Provide the (X, Y) coordinate of the cell's center where the given text is located.  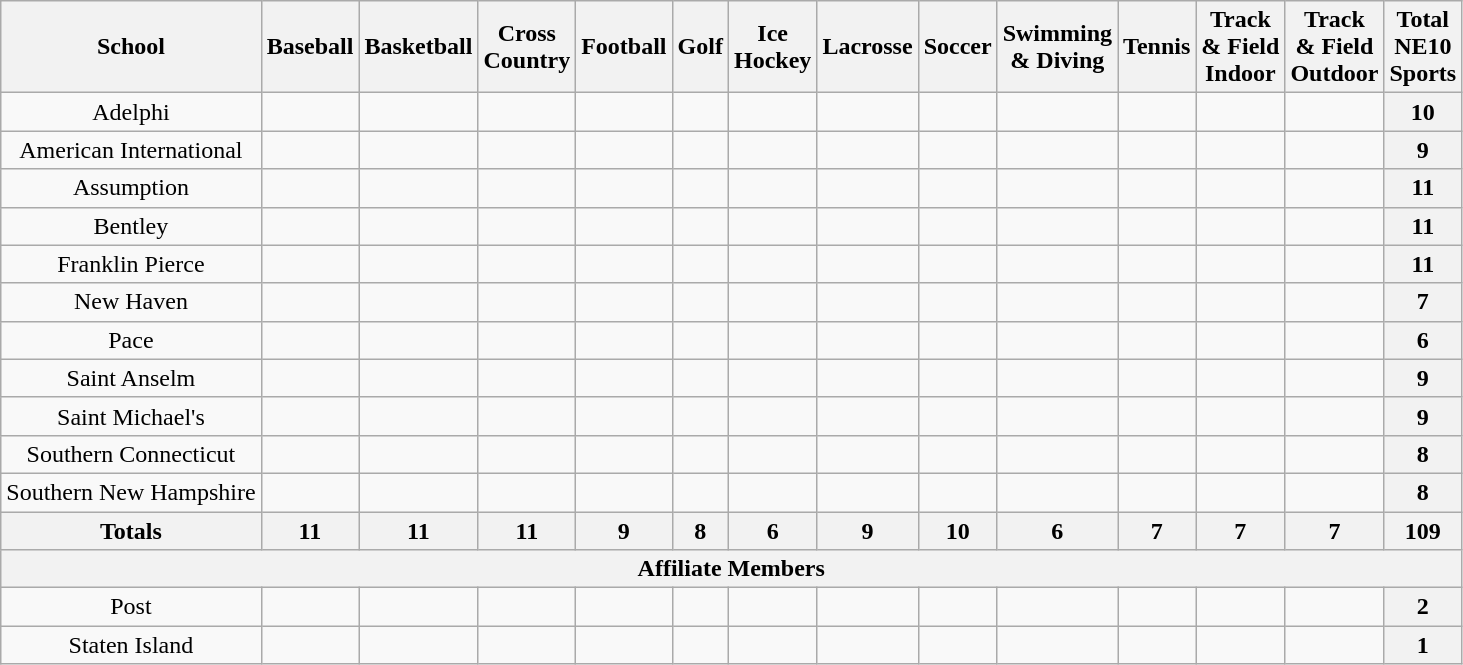
Baseball (310, 47)
Basketball (418, 47)
IceHockey (772, 47)
Pace (131, 340)
Franklin Pierce (131, 264)
Track& FieldOutdoor (1334, 47)
Assumption (131, 188)
Tennis (1157, 47)
Southern New Hampshire (131, 492)
1 (1423, 645)
Track& FieldIndoor (1240, 47)
CrossCountry (527, 47)
Golf (700, 47)
School (131, 47)
Soccer (958, 47)
Adelphi (131, 112)
American International (131, 150)
Bentley (131, 226)
Affiliate Members (732, 569)
TotalNE10Sports (1423, 47)
Post (131, 607)
2 (1423, 607)
109 (1423, 531)
Lacrosse (868, 47)
Totals (131, 531)
Football (624, 47)
Saint Anselm (131, 378)
Swimming& Diving (1057, 47)
Staten Island (131, 645)
Southern Connecticut (131, 454)
New Haven (131, 302)
Saint Michael's (131, 416)
